For the text-containing cell, return its midpoint in (X, Y) coordinate format. 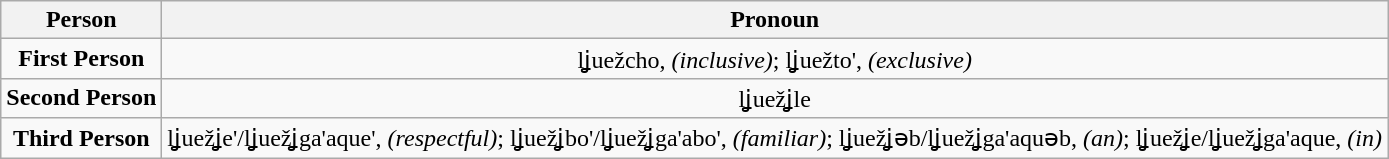
Person (82, 20)
Second Person (82, 98)
First Person (82, 59)
lʝuežcho, (inclusive); lʝuežto', (exclusive) (775, 59)
lʝuežʝe'/lʝuežʝga'aque', (respectful); lʝuežʝbo'/lʝuežʝga'abo', (familiar); lʝuežʝəb/lʝuežʝga'aquəb, (an); lʝuežʝe/lʝuežʝga'aque, (in) (775, 138)
lʝuežʝle (775, 98)
Third Person (82, 138)
Pronoun (775, 20)
